Return (X, Y) of the center of cell containing provided text 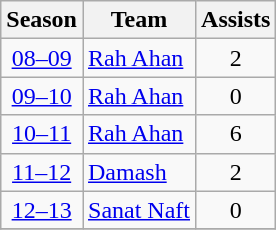
Sanat Naft (138, 210)
Damash (138, 172)
Team (138, 20)
Assists (236, 20)
6 (236, 134)
08–09 (42, 58)
09–10 (42, 96)
12–13 (42, 210)
11–12 (42, 172)
10–11 (42, 134)
Season (42, 20)
